Output the (x, y) coordinate of the center of the cell containing the given text.  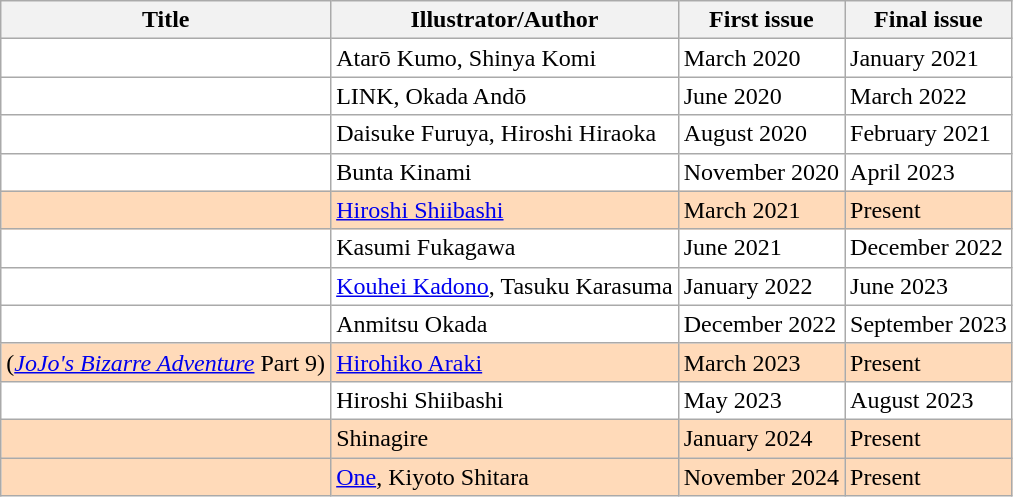
June 2021 (761, 248)
Illustrator/Author (505, 20)
Daisuke Furuya, Hiroshi Hiraoka (505, 134)
May 2023 (761, 400)
Kouhei Kadono, Tasuku Karasuma (505, 286)
November 2024 (761, 477)
Bunta Kinami (505, 172)
January 2024 (761, 438)
February 2021 (929, 134)
June 2023 (929, 286)
August 2023 (929, 400)
September 2023 (929, 324)
March 2020 (761, 58)
April 2023 (929, 172)
March 2022 (929, 96)
Title (166, 20)
November 2020 (761, 172)
Final issue (929, 20)
First issue (761, 20)
Kasumi Fukagawa (505, 248)
Hirohiko Araki (505, 362)
March 2023 (761, 362)
March 2021 (761, 210)
Atarō Kumo, Shinya Komi (505, 58)
One, Kiyoto Shitara (505, 477)
June 2020 (761, 96)
LINK, Okada Andō (505, 96)
January 2022 (761, 286)
Shinagire (505, 438)
Anmitsu Okada (505, 324)
(JoJo's Bizarre Adventure Part 9) (166, 362)
August 2020 (761, 134)
January 2021 (929, 58)
